From the cell containing the given text, extract its center point as [x, y] coordinate. 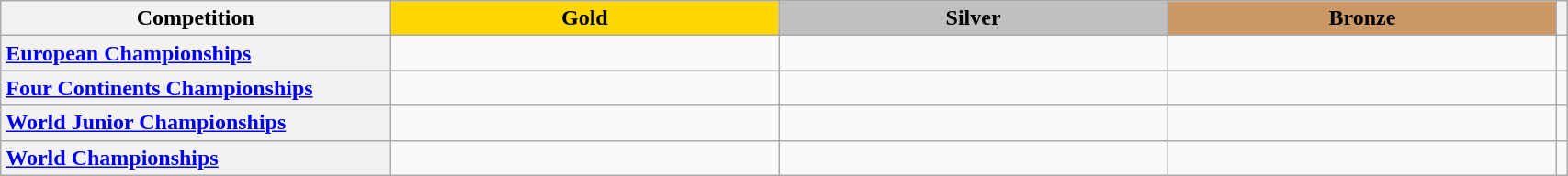
Bronze [1361, 18]
World Junior Championships [196, 123]
Gold [584, 18]
Competition [196, 18]
Four Continents Championships [196, 88]
World Championships [196, 158]
Silver [974, 18]
European Championships [196, 53]
